Provide the [X, Y] coordinate of the cell's center where the given text is located.  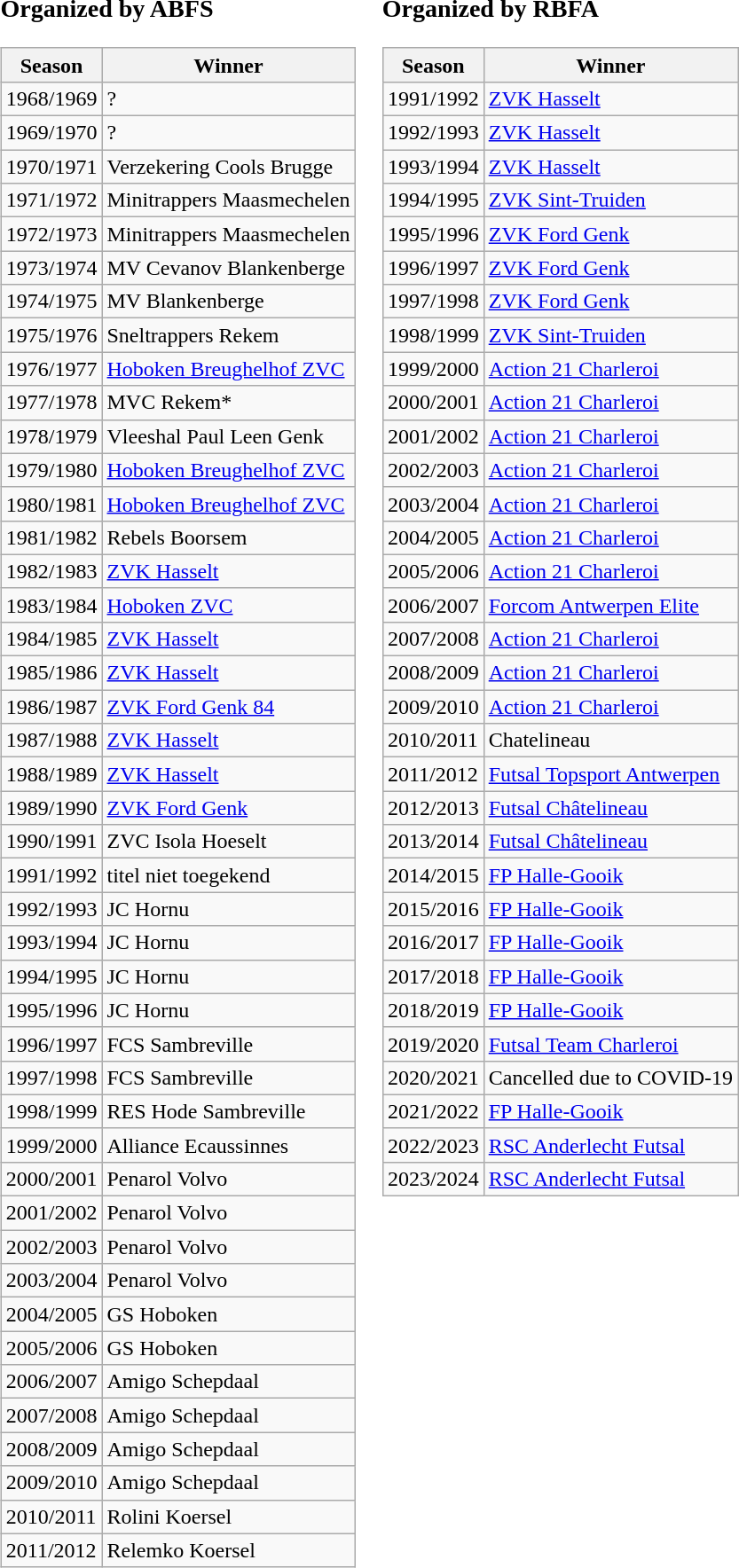
1982/1983 [51, 571]
1969/1970 [51, 133]
titel niet toegekend [229, 875]
1984/1985 [51, 639]
Futsal Topsport Antwerpen [610, 774]
Cancelled due to COVID-19 [610, 1078]
Vleeshal Paul Leen Genk [229, 436]
2015/2016 [433, 909]
2018/2019 [433, 1010]
2014/2015 [433, 875]
2017/2018 [433, 976]
MVC Rekem* [229, 403]
1987/1988 [51, 741]
Hoboken ZVC [229, 605]
1985/1986 [51, 673]
ZVK Ford Genk 84 [229, 707]
1974/1975 [51, 302]
Alliance Ecaussinnes [229, 1145]
Rebels Boorsem [229, 537]
1986/1987 [51, 707]
1990/1991 [51, 842]
Relemko Koersel [229, 1550]
Verzekering Cools Brugge [229, 167]
1970/1971 [51, 167]
2023/2024 [433, 1179]
Sneltrappers Rekem [229, 335]
2019/2020 [433, 1044]
RES Hode Sambreville [229, 1111]
1972/1973 [51, 234]
1976/1977 [51, 369]
1983/1984 [51, 605]
2012/2013 [433, 808]
Chatelineau [610, 741]
Forcom Antwerpen Elite [610, 605]
1975/1976 [51, 335]
ZVC Isola Hoeselt [229, 842]
1980/1981 [51, 504]
1988/1989 [51, 774]
2020/2021 [433, 1078]
2021/2022 [433, 1111]
1989/1990 [51, 808]
1981/1982 [51, 537]
1977/1978 [51, 403]
2022/2023 [433, 1145]
1968/1969 [51, 98]
Futsal Team Charleroi [610, 1044]
1971/1972 [51, 200]
MV Cevanov Blankenberge [229, 268]
2016/2017 [433, 943]
1979/1980 [51, 470]
1973/1974 [51, 268]
MV Blankenberge [229, 302]
2013/2014 [433, 842]
1978/1979 [51, 436]
Rolini Koersel [229, 1517]
